Pinpoint the cell where the given text exists, returning its (X, Y) midpoint coordinate. 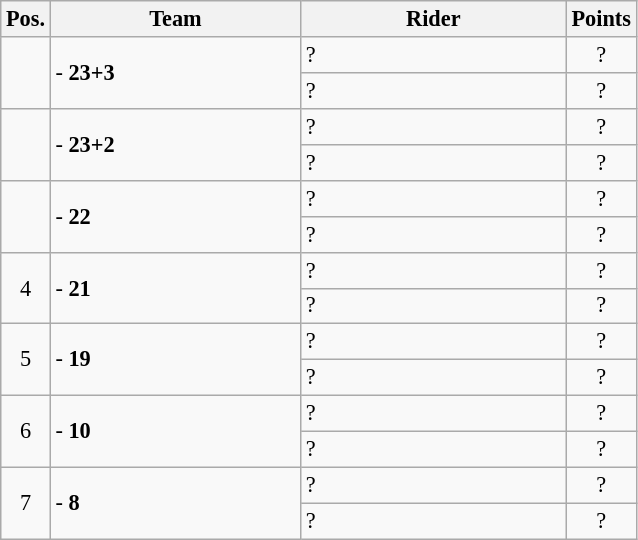
- 22 (175, 216)
6 (26, 432)
- 21 (175, 288)
Points (601, 19)
Pos. (26, 19)
Rider (434, 19)
Team (175, 19)
- 10 (175, 432)
4 (26, 288)
- 23+3 (175, 73)
7 (26, 503)
- 8 (175, 503)
- 23+2 (175, 144)
5 (26, 360)
- 19 (175, 360)
